From the cell containing the given text, extract its center point as [X, Y] coordinate. 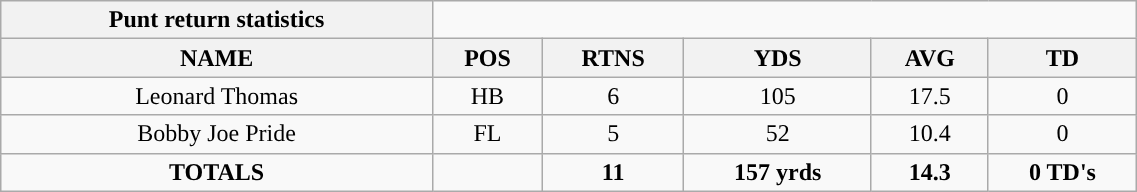
RTNS [612, 58]
Punt return statistics [217, 20]
Leonard Thomas [217, 96]
52 [778, 134]
157 yrds [778, 172]
AVG [930, 58]
6 [612, 96]
POS [487, 58]
11 [612, 172]
5 [612, 134]
TD [1062, 58]
0 TD's [1062, 172]
TOTALS [217, 172]
Bobby Joe Pride [217, 134]
NAME [217, 58]
10.4 [930, 134]
17.5 [930, 96]
HB [487, 96]
FL [487, 134]
105 [778, 96]
14.3 [930, 172]
YDS [778, 58]
